Determine the (X, Y) coordinate at the center of the cell enclosing the given text.  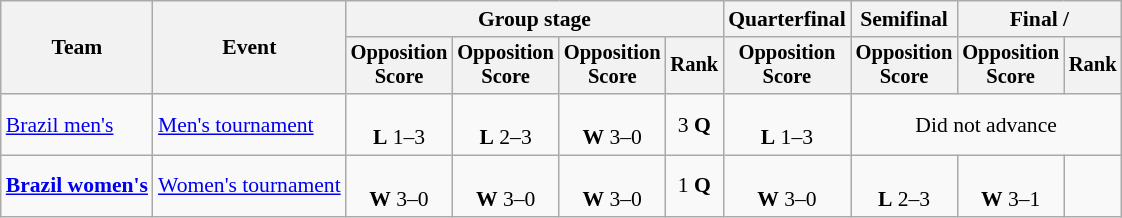
Semifinal (904, 19)
3 Q (694, 124)
Event (250, 48)
Brazil men's (77, 124)
Women's tournament (250, 186)
W 3–1 (1010, 186)
Men's tournament (250, 124)
1 Q (694, 186)
Brazil women's (77, 186)
Did not advance (986, 124)
Group stage (534, 19)
Final / (1039, 19)
Team (77, 48)
Quarterfinal (787, 19)
